Find where the given text appears and provide that cell's center as [X, Y] coordinate. 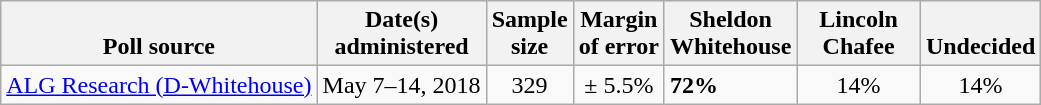
Undecided [980, 34]
Samplesize [530, 34]
Marginof error [618, 34]
± 5.5% [618, 85]
SheldonWhitehouse [730, 34]
ALG Research (D-Whitehouse) [159, 85]
May 7–14, 2018 [402, 85]
Date(s)administered [402, 34]
Poll source [159, 34]
LincolnChafee [859, 34]
329 [530, 85]
72% [730, 85]
